Pinpoint the cell where the given text exists, returning its [X, Y] midpoint coordinate. 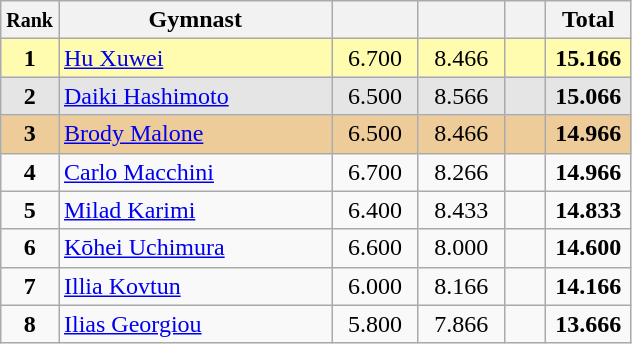
8.433 [461, 210]
8.266 [461, 172]
6.000 [375, 286]
Ilias Georgiou [195, 324]
Hu Xuwei [195, 58]
15.166 [588, 58]
14.833 [588, 210]
8.166 [461, 286]
8.566 [461, 96]
Milad Karimi [195, 210]
6.600 [375, 248]
Brody Malone [195, 134]
Kōhei Uchimura [195, 248]
Illia Kovtun [195, 286]
1 [30, 58]
14.166 [588, 286]
5.800 [375, 324]
13.666 [588, 324]
2 [30, 96]
8.000 [461, 248]
15.066 [588, 96]
Rank [30, 20]
14.600 [588, 248]
5 [30, 210]
6 [30, 248]
Total [588, 20]
6.400 [375, 210]
Daiki Hashimoto [195, 96]
7.866 [461, 324]
4 [30, 172]
7 [30, 286]
3 [30, 134]
8 [30, 324]
Gymnast [195, 20]
Carlo Macchini [195, 172]
